Pinpoint the cell where the given text exists, returning its (x, y) midpoint coordinate. 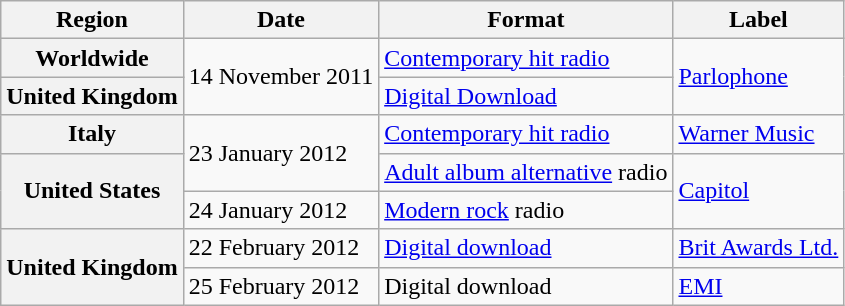
Adult album alternative radio (526, 172)
EMI (758, 286)
Format (526, 20)
24 January 2012 (280, 210)
Italy (92, 134)
22 February 2012 (280, 248)
14 November 2011 (280, 77)
Parlophone (758, 77)
Worldwide (92, 58)
Warner Music (758, 134)
Brit Awards Ltd. (758, 248)
Region (92, 20)
Modern rock radio (526, 210)
Capitol (758, 191)
Label (758, 20)
United States (92, 191)
Digital Download (526, 96)
25 February 2012 (280, 286)
Date (280, 20)
23 January 2012 (280, 153)
